Scan for the cell matching the given text and deliver its [x, y] coordinate at center. 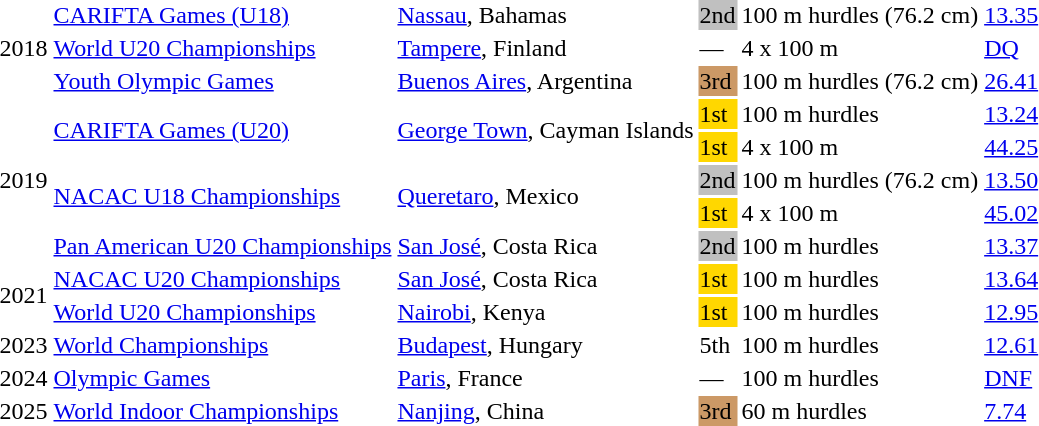
Tampere, Finland [546, 48]
Nassau, Bahamas [546, 15]
Nairobi, Kenya [546, 312]
Youth Olympic Games [222, 81]
Budapest, Hungary [546, 345]
CARIFTA Games (U20) [222, 130]
5th [718, 345]
NACAC U18 Championships [222, 196]
Pan American U20 Championships [222, 246]
Nanjing, China [546, 411]
George Town, Cayman Islands [546, 130]
CARIFTA Games (U18) [222, 15]
NACAC U20 Championships [222, 279]
Buenos Aires, Argentina [546, 81]
Paris, France [546, 378]
60 m hurdles [860, 411]
World Championships [222, 345]
Olympic Games [222, 378]
World Indoor Championships [222, 411]
Queretaro, Mexico [546, 196]
